Find where the given text appears and provide that cell's center as [X, Y] coordinate. 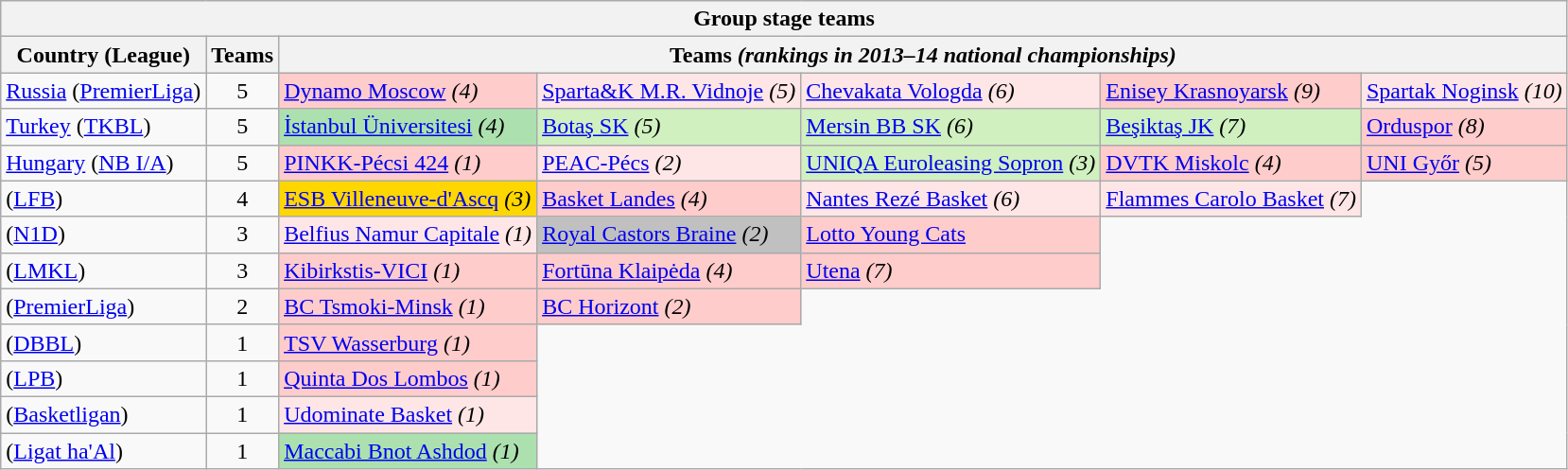
Lotto Young Cats [951, 235]
2 [242, 306]
Sparta&K M.R. Vidnoje (5) [670, 91]
(LMKL) [104, 270]
Belfius Namur Capitale (1) [409, 235]
Russia (PremierLiga) [104, 91]
İstanbul Üniversitesi (4) [409, 127]
(LPB) [104, 378]
Fortūna Klaipėda (4) [670, 270]
ESB Villeneuve-d'Ascq (3) [409, 199]
Maccabi Bnot Ashdod (1) [409, 451]
UNIQA Euroleasing Sopron (3) [951, 163]
UNI Győr (5) [1464, 163]
(Ligat ha'Al) [104, 451]
Group stage teams [784, 19]
Botaş SK (5) [670, 127]
Hungary (NB I/A) [104, 163]
Basket Landes (4) [670, 199]
Teams (rankings in 2013–14 national championships) [923, 55]
Mersin BB SK (6) [951, 127]
Chevakata Vologda (6) [951, 91]
Orduspor (8) [1464, 127]
Turkey (TKBL) [104, 127]
Kibirkstis-VICI (1) [409, 270]
Utena (7) [951, 270]
Enisey Krasnoyarsk (9) [1231, 91]
4 [242, 199]
Nantes Rezé Basket (6) [951, 199]
Quinta Dos Lombos (1) [409, 378]
Flammes Carolo Basket (7) [1231, 199]
BC Horizont (2) [670, 306]
(PremierLiga) [104, 306]
Royal Castors Braine (2) [670, 235]
(LFB) [104, 199]
Dynamo Moscow (4) [409, 91]
Spartak Noginsk (10) [1464, 91]
(Basketligan) [104, 414]
Country (League) [104, 55]
TSV Wasserburg (1) [409, 342]
PEAC-Pécs (2) [670, 163]
Teams [242, 55]
(N1D) [104, 235]
Udominate Basket (1) [409, 414]
Beşiktaş JK (7) [1231, 127]
PINKK-Pécsi 424 (1) [409, 163]
(DBBL) [104, 342]
BC Tsmoki-Minsk (1) [409, 306]
DVTK Miskolc (4) [1231, 163]
